Capture the cell that displays the provided text and extract its [x, y] central coordinate. 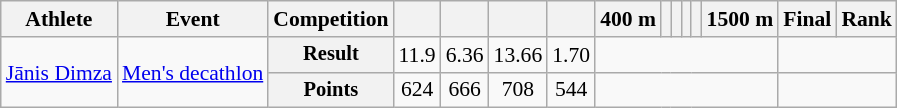
6.36 [465, 55]
Event [192, 19]
Jānis Dimza [59, 72]
Points [330, 90]
Result [330, 55]
Final [807, 19]
13.66 [518, 55]
544 [571, 90]
400 m [628, 19]
Athlete [59, 19]
Rank [866, 19]
624 [418, 90]
708 [518, 90]
1500 m [740, 19]
666 [465, 90]
11.9 [418, 55]
Competition [330, 19]
1.70 [571, 55]
Men's decathlon [192, 72]
